Capture the cell that displays the provided text and extract its [x, y] central coordinate. 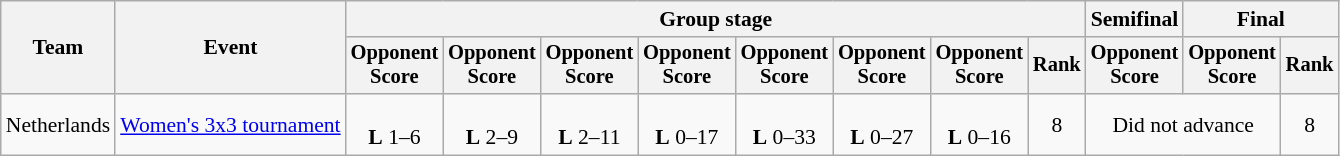
L 0–17 [686, 124]
Final [1260, 19]
L 1–6 [394, 124]
Did not advance [1184, 124]
L 2–9 [492, 124]
L 0–16 [980, 124]
L 2–11 [590, 124]
Event [230, 48]
Semifinal [1135, 19]
Women's 3x3 tournament [230, 124]
L 0–27 [882, 124]
Netherlands [58, 124]
Team [58, 48]
Group stage [716, 19]
L 0–33 [784, 124]
